Extract the (X, Y) coordinate from the center of the cell holding the provided text.  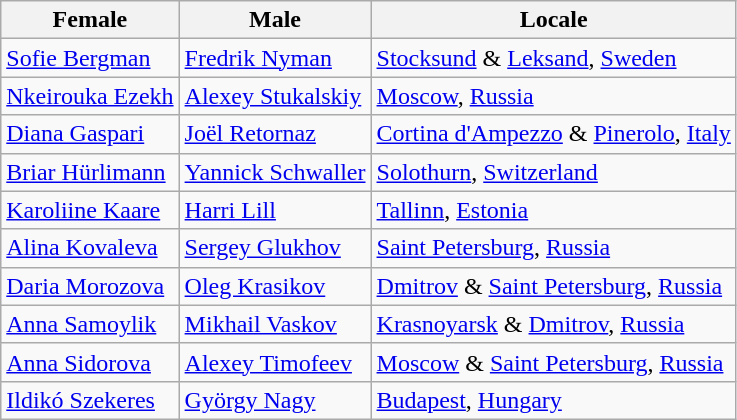
Tallinn, Estonia (554, 210)
Sofie Bergman (90, 58)
Daria Morozova (90, 286)
Male (275, 20)
Moscow, Russia (554, 96)
Joël Retornaz (275, 134)
Anna Samoylik (90, 324)
Budapest, Hungary (554, 400)
Fredrik Nyman (275, 58)
Anna Sidorova (90, 362)
Mikhail Vaskov (275, 324)
Yannick Schwaller (275, 172)
Locale (554, 20)
Krasnoyarsk & Dmitrov, Russia (554, 324)
Alexey Stukalskiy (275, 96)
Ildikó Szekeres (90, 400)
Diana Gaspari (90, 134)
Sergey Glukhov (275, 248)
Solothurn, Switzerland (554, 172)
Alexey Timofeev (275, 362)
Stocksund & Leksand, Sweden (554, 58)
Karoliine Kaare (90, 210)
Oleg Krasikov (275, 286)
Moscow & Saint Petersburg, Russia (554, 362)
Saint Petersburg, Russia (554, 248)
Nkeirouka Ezekh (90, 96)
Alina Kovaleva (90, 248)
Cortina d'Ampezzo & Pinerolo, Italy (554, 134)
Harri Lill (275, 210)
György Nagy (275, 400)
Dmitrov & Saint Petersburg, Russia (554, 286)
Female (90, 20)
Briar Hürlimann (90, 172)
